Output the (X, Y) coordinate of the center of the cell containing the given text.  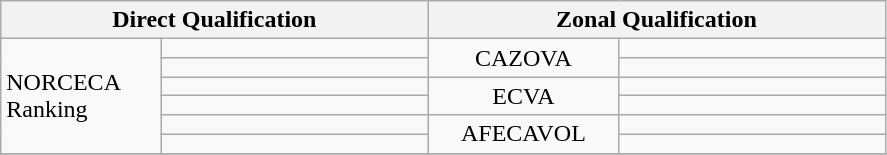
Zonal Qualification (656, 20)
Direct Qualification (214, 20)
AFECAVOL (524, 134)
NORCECA Ranking (82, 96)
CAZOVA (524, 58)
ECVA (524, 96)
